Pinpoint the cell where the given text exists, returning its (x, y) midpoint coordinate. 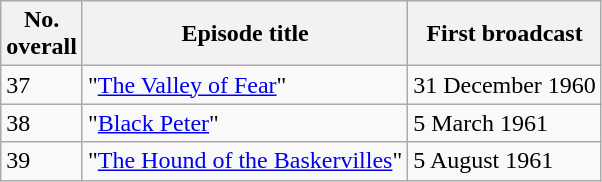
5 August 1961 (505, 161)
31 December 1960 (505, 85)
Episode title (244, 34)
First broadcast (505, 34)
"Black Peter" (244, 123)
"The Hound of the Baskervilles" (244, 161)
No.overall (42, 34)
38 (42, 123)
"The Valley of Fear" (244, 85)
39 (42, 161)
5 March 1961 (505, 123)
37 (42, 85)
